Locate the cell with the specified text and output its (x, y) center coordinate. 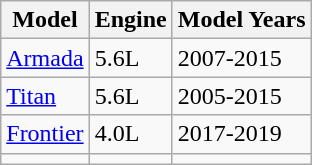
2007-2015 (242, 58)
Engine (130, 20)
Armada (45, 58)
2017-2019 (242, 134)
Model (45, 20)
Frontier (45, 134)
Titan (45, 96)
Model Years (242, 20)
4.0L (130, 134)
2005-2015 (242, 96)
